From the cell containing the given text, extract its center point as [x, y] coordinate. 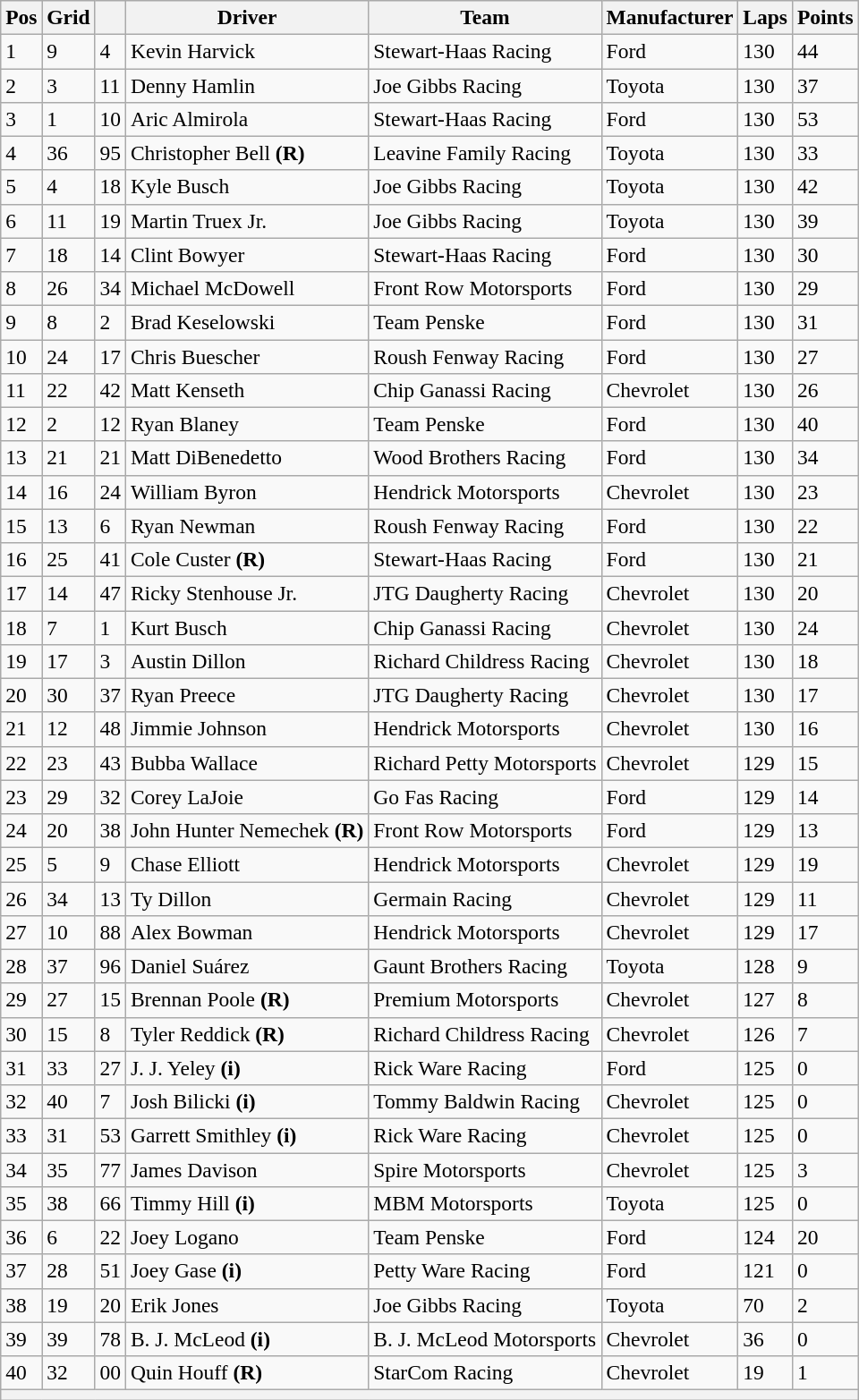
66 [110, 1203]
Josh Bilicki (i) [247, 1101]
Erik Jones [247, 1305]
Ty Dillon [247, 898]
Joey Gase (i) [247, 1271]
43 [110, 763]
Kurt Busch [247, 627]
Garrett Smithley (i) [247, 1135]
Wood Brothers Racing [485, 458]
Leavine Family Racing [485, 153]
Denny Hamlin [247, 85]
Tommy Baldwin Racing [485, 1101]
J. J. Yeley (i) [247, 1068]
Alex Bowman [247, 932]
121 [766, 1271]
Go Fas Racing [485, 797]
Team [485, 17]
StarCom Racing [485, 1372]
Joey Logano [247, 1237]
51 [110, 1271]
Spire Motorsports [485, 1169]
Quin Houff (R) [247, 1372]
Chris Buescher [247, 356]
Pos [21, 17]
Christopher Bell (R) [247, 153]
124 [766, 1237]
Driver [247, 17]
Aric Almirola [247, 119]
Cole Custer (R) [247, 559]
Brennan Poole (R) [247, 1000]
Timmy Hill (i) [247, 1203]
78 [110, 1339]
John Hunter Nemechek (R) [247, 830]
127 [766, 1000]
Daniel Suárez [247, 966]
44 [825, 51]
Kevin Harvick [247, 51]
41 [110, 559]
Tyler Reddick (R) [247, 1034]
126 [766, 1034]
77 [110, 1169]
Matt DiBenedetto [247, 458]
Germain Racing [485, 898]
Manufacturer [669, 17]
Corey LaJoie [247, 797]
Clint Bowyer [247, 255]
Petty Ware Racing [485, 1271]
Kyle Busch [247, 187]
B. J. McLeod (i) [247, 1339]
Premium Motorsports [485, 1000]
128 [766, 966]
Ricky Stenhouse Jr. [247, 593]
95 [110, 153]
Michael McDowell [247, 288]
Ryan Preece [247, 695]
70 [766, 1305]
James Davison [247, 1169]
Richard Petty Motorsports [485, 763]
88 [110, 932]
Ryan Newman [247, 526]
Brad Keselowski [247, 322]
Gaunt Brothers Racing [485, 966]
Ryan Blaney [247, 424]
Grid [68, 17]
96 [110, 966]
B. J. McLeod Motorsports [485, 1339]
MBM Motorsports [485, 1203]
Matt Kenseth [247, 390]
Martin Truex Jr. [247, 221]
Austin Dillon [247, 661]
00 [110, 1372]
Points [825, 17]
William Byron [247, 492]
Jimmie Johnson [247, 729]
47 [110, 593]
Chase Elliott [247, 864]
48 [110, 729]
Laps [766, 17]
Bubba Wallace [247, 763]
